Return the [x, y] coordinate for the center point of the cell that contains the specified text.  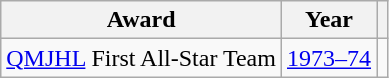
Award [142, 20]
QMJHL First All-Star Team [142, 58]
1973–74 [328, 58]
Year [328, 20]
